Extract the (x, y) coordinate from the center of the cell holding the provided text.  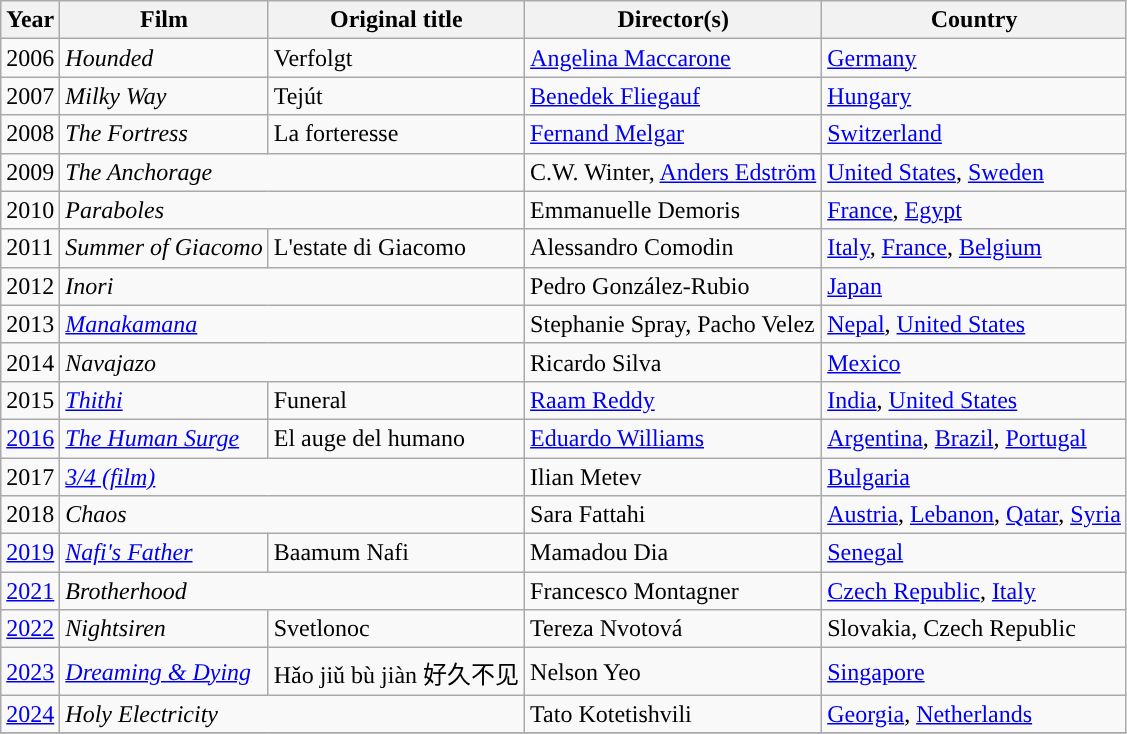
Thithi (164, 400)
2009 (30, 172)
C.W. Winter, Anders Edström (674, 172)
2023 (30, 672)
Funeral (396, 400)
2019 (30, 553)
2017 (30, 477)
Baamum Nafi (396, 553)
Country (974, 20)
Mamadou Dia (674, 553)
Argentina, Brazil, Portugal (974, 438)
Nepal, United States (974, 324)
Year (30, 20)
United States, Sweden (974, 172)
2012 (30, 286)
2015 (30, 400)
Original title (396, 20)
Chaos (292, 515)
The Anchorage (292, 172)
Slovakia, Czech Republic (974, 629)
Nafi's Father (164, 553)
The Fortress (164, 134)
Director(s) (674, 20)
Georgia, Netherlands (974, 714)
Benedek Fliegauf (674, 96)
Senegal (974, 553)
India, United States (974, 400)
Nightsiren (164, 629)
Tato Kotetishvili (674, 714)
La forteresse (396, 134)
Stephanie Spray, Pacho Velez (674, 324)
2021 (30, 591)
Svetlonoc (396, 629)
Mexico (974, 362)
Japan (974, 286)
Verfolgt (396, 58)
3/4 (film) (292, 477)
Inori (292, 286)
Paraboles (292, 210)
Brotherhood (292, 591)
Angelina Maccarone (674, 58)
2013 (30, 324)
Nelson Yeo (674, 672)
2014 (30, 362)
Milky Way (164, 96)
Pedro González-Rubio (674, 286)
Hungary (974, 96)
Francesco Montagner (674, 591)
Hǎo jiǔ bù jiàn 好久不见 (396, 672)
Bulgaria (974, 477)
Italy, France, Belgium (974, 248)
Germany (974, 58)
The Human Surge (164, 438)
Singapore (974, 672)
2022 (30, 629)
Ilian Metev (674, 477)
2008 (30, 134)
Holy Electricity (292, 714)
2018 (30, 515)
Czech Republic, Italy (974, 591)
Manakamana (292, 324)
El auge del humano (396, 438)
Hounded (164, 58)
Dreaming & Dying (164, 672)
Sara Fattahi (674, 515)
2024 (30, 714)
Navajazo (292, 362)
Switzerland (974, 134)
Alessandro Comodin (674, 248)
Raam Reddy (674, 400)
France, Egypt (974, 210)
Tejút (396, 96)
2016 (30, 438)
2011 (30, 248)
2006 (30, 58)
2007 (30, 96)
Austria, Lebanon, Qatar, Syria (974, 515)
Fernand Melgar (674, 134)
Film (164, 20)
Eduardo Williams (674, 438)
Tereza Nvotová (674, 629)
L'estate di Giacomo (396, 248)
Ricardo Silva (674, 362)
Emmanuelle Demoris (674, 210)
2010 (30, 210)
Summer of Giacomo (164, 248)
